Search for the cell housing the specified text and yield its (x, y) center coordinate. 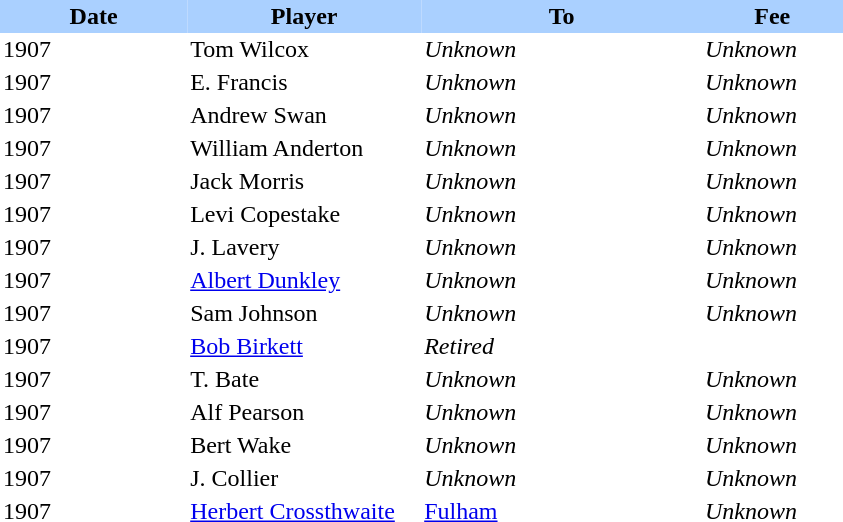
Alf Pearson (304, 412)
Player (304, 16)
J. Lavery (304, 248)
To (562, 16)
E. Francis (304, 82)
Bob Birkett (304, 346)
Retired (562, 346)
T. Bate (304, 380)
Bert Wake (304, 446)
Date (94, 16)
Levi Copestake (304, 214)
William Anderton (304, 148)
Sam Johnson (304, 314)
Fee (772, 16)
Andrew Swan (304, 116)
Albert Dunkley (304, 280)
J. Collier (304, 478)
Tom Wilcox (304, 50)
Jack Morris (304, 182)
